Determine the [X, Y] coordinate at the center of the cell enclosing the given text.  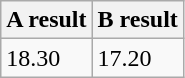
18.30 [46, 58]
B result [138, 20]
17.20 [138, 58]
A result [46, 20]
